Pinpoint the cell where the given text exists, returning its (x, y) midpoint coordinate. 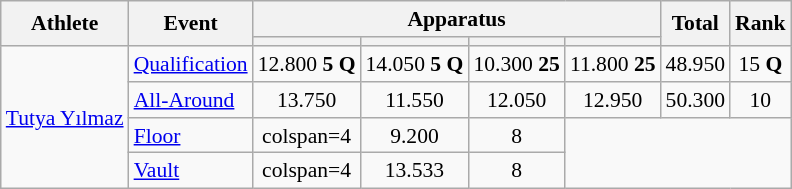
11.550 (415, 100)
Total (696, 24)
All-Around (191, 100)
12.950 (613, 100)
10 (760, 100)
Vault (191, 171)
11.800 25 (613, 64)
Tutya Yılmaz (65, 117)
12.800 5 Q (307, 64)
Apparatus (457, 19)
14.050 5 Q (415, 64)
Rank (760, 24)
50.300 (696, 100)
Qualification (191, 64)
15 Q (760, 64)
10.300 25 (516, 64)
12.050 (516, 100)
Floor (191, 136)
48.950 (696, 64)
Athlete (65, 24)
Event (191, 24)
13.533 (415, 171)
9.200 (415, 136)
13.750 (307, 100)
